Output the (X, Y) coordinate of the center of the cell containing the given text.  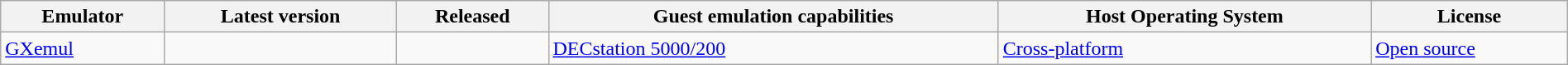
Cross-platform (1184, 48)
Released (473, 17)
Emulator (83, 17)
Guest emulation capabilities (773, 17)
License (1470, 17)
Latest version (281, 17)
DECstation 5000/200 (773, 48)
Open source (1470, 48)
Host Operating System (1184, 17)
GXemul (83, 48)
